Scan for the cell matching the given text and deliver its [x, y] coordinate at center. 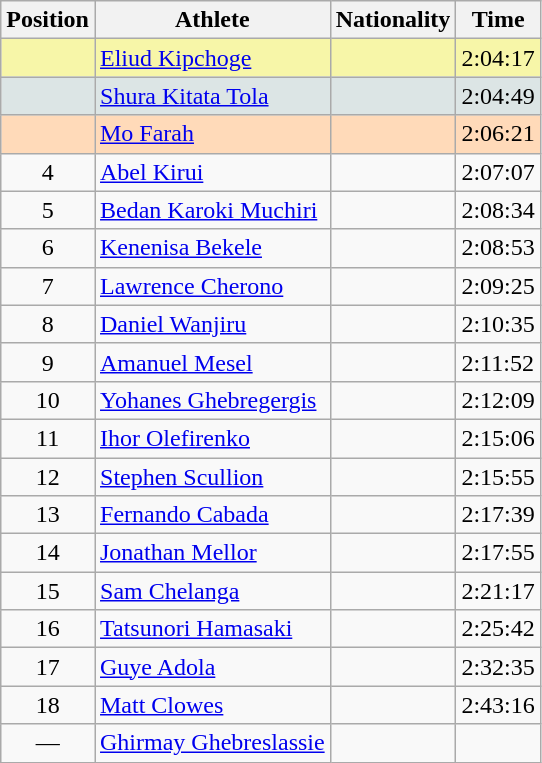
Ihor Olefirenko [212, 438]
Lawrence Cherono [212, 286]
11 [48, 438]
8 [48, 324]
17 [48, 667]
2:06:21 [498, 134]
Jonathan Mellor [212, 553]
2:04:49 [498, 96]
2:15:55 [498, 477]
Eliud Kipchoge [212, 58]
15 [48, 591]
Amanuel Mesel [212, 362]
2:10:35 [498, 324]
2:12:09 [498, 400]
— [48, 743]
18 [48, 705]
2:21:17 [498, 591]
Tatsunori Hamasaki [212, 629]
2:07:07 [498, 172]
2:09:25 [498, 286]
13 [48, 515]
5 [48, 210]
Daniel Wanjiru [212, 324]
Athlete [212, 20]
Stephen Scullion [212, 477]
Mo Farah [212, 134]
6 [48, 248]
9 [48, 362]
7 [48, 286]
2:25:42 [498, 629]
Abel Kirui [212, 172]
Matt Clowes [212, 705]
2:04:17 [498, 58]
2:17:55 [498, 553]
2:08:53 [498, 248]
Guye Adola [212, 667]
12 [48, 477]
10 [48, 400]
16 [48, 629]
Ghirmay Ghebreslassie [212, 743]
2:17:39 [498, 515]
2:15:06 [498, 438]
Nationality [393, 20]
Shura Kitata Tola [212, 96]
Bedan Karoki Muchiri [212, 210]
Sam Chelanga [212, 591]
2:08:34 [498, 210]
14 [48, 553]
Yohanes Ghebregergis [212, 400]
2:43:16 [498, 705]
Fernando Cabada [212, 515]
2:32:35 [498, 667]
Position [48, 20]
2:11:52 [498, 362]
Kenenisa Bekele [212, 248]
Time [498, 20]
4 [48, 172]
